Return [x, y] of the center of cell containing provided text 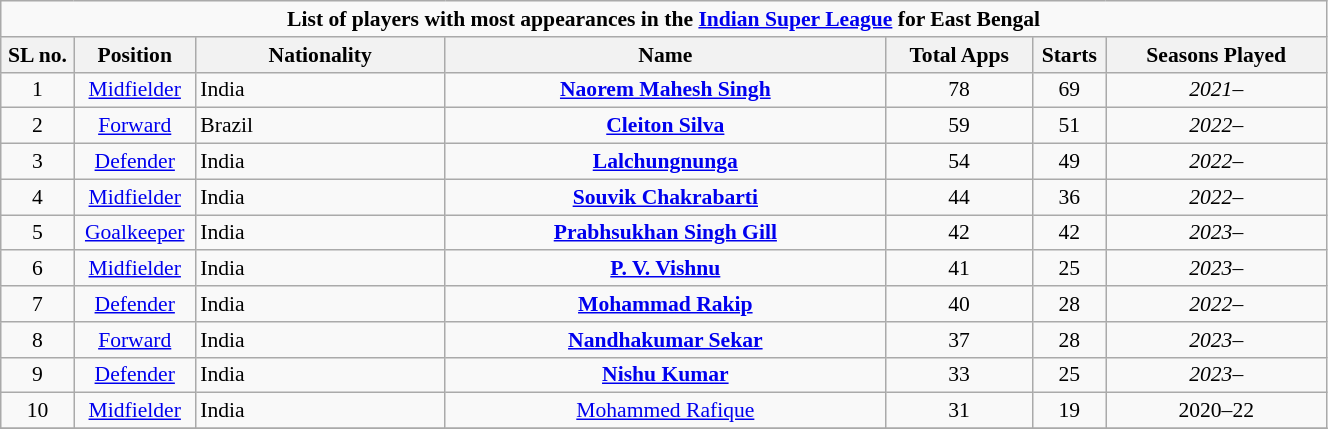
41 [960, 269]
44 [960, 197]
40 [960, 304]
10 [38, 411]
Brazil [320, 126]
SL no. [38, 55]
2021– [1216, 90]
Nandhakumar Sekar [666, 340]
33 [960, 375]
Name [666, 55]
54 [960, 162]
51 [1070, 126]
6 [38, 269]
5 [38, 233]
Seasons Played [1216, 55]
Starts [1070, 55]
3 [38, 162]
Total Apps [960, 55]
Nationality [320, 55]
Mohammad Rakip [666, 304]
37 [960, 340]
8 [38, 340]
1 [38, 90]
59 [960, 126]
69 [1070, 90]
List of players with most appearances in the Indian Super League for East Bengal [664, 19]
Cleiton Silva [666, 126]
Goalkeeper [134, 233]
2 [38, 126]
Souvik Chakrabarti [666, 197]
Lalchungnunga [666, 162]
7 [38, 304]
Nishu Kumar [666, 375]
36 [1070, 197]
2020–22 [1216, 411]
49 [1070, 162]
P. V. Vishnu [666, 269]
Prabhsukhan Singh Gill [666, 233]
78 [960, 90]
9 [38, 375]
Mohammed Rafique [666, 411]
4 [38, 197]
19 [1070, 411]
Naorem Mahesh Singh [666, 90]
Position [134, 55]
31 [960, 411]
